Detect which cell encompasses the target text, then output its (x, y) center coordinate. 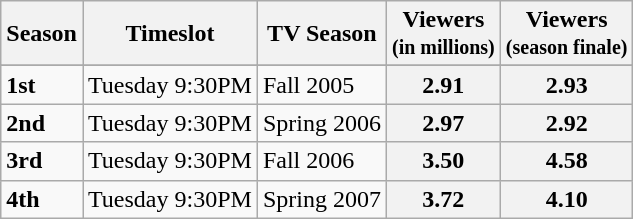
2nd (42, 123)
Season (42, 34)
1st (42, 85)
3.50 (443, 161)
2.97 (443, 123)
4.58 (566, 161)
3.72 (443, 199)
2.93 (566, 85)
2.92 (566, 123)
Timeslot (170, 34)
4.10 (566, 199)
TV Season (322, 34)
Fall 2006 (322, 161)
Spring 2006 (322, 123)
Spring 2007 (322, 199)
Fall 2005 (322, 85)
2.91 (443, 85)
4th (42, 199)
Viewers(season finale) (566, 34)
3rd (42, 161)
Viewers(in millions) (443, 34)
